Return the (X, Y) coordinate for the center point of the cell that contains the specified text.  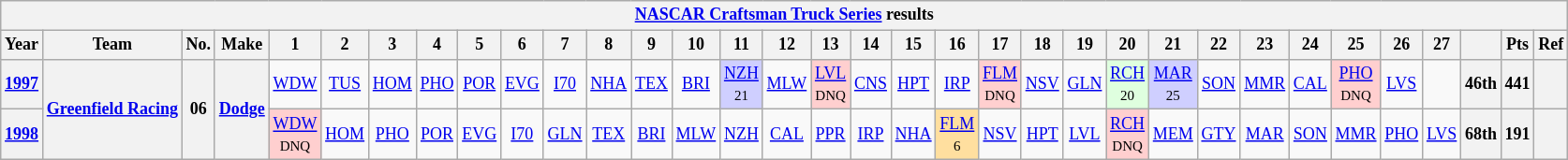
8 (609, 45)
10 (695, 45)
1998 (22, 135)
RCHDNQ (1128, 135)
25 (1356, 45)
LVLDNQ (831, 84)
27 (1442, 45)
Year (22, 45)
Greenfield Racing (112, 109)
RCH20 (1128, 84)
4 (436, 45)
Team (112, 45)
Ref (1551, 45)
TUS (345, 84)
11 (742, 45)
24 (1309, 45)
6 (523, 45)
06 (199, 109)
441 (1517, 84)
18 (1042, 45)
1 (295, 45)
FLM6 (957, 135)
MAR25 (1173, 84)
21 (1173, 45)
1997 (22, 84)
Dodge (242, 109)
9 (652, 45)
5 (480, 45)
CNS (871, 84)
2 (345, 45)
WDWDNQ (295, 135)
22 (1219, 45)
191 (1517, 135)
MEM (1173, 135)
Pts (1517, 45)
23 (1265, 45)
NZH (742, 135)
20 (1128, 45)
46th (1482, 84)
3 (392, 45)
16 (957, 45)
12 (787, 45)
WDW (295, 84)
68th (1482, 135)
17 (1000, 45)
19 (1085, 45)
Make (242, 45)
GTY (1219, 135)
FLMDNQ (1000, 84)
14 (871, 45)
No. (199, 45)
PPR (831, 135)
15 (913, 45)
26 (1401, 45)
PHODNQ (1356, 84)
13 (831, 45)
NASCAR Craftsman Truck Series results (785, 15)
MAR (1265, 135)
NZH21 (742, 84)
LVL (1085, 135)
7 (565, 45)
